Return [X, Y] of the center of cell containing provided text 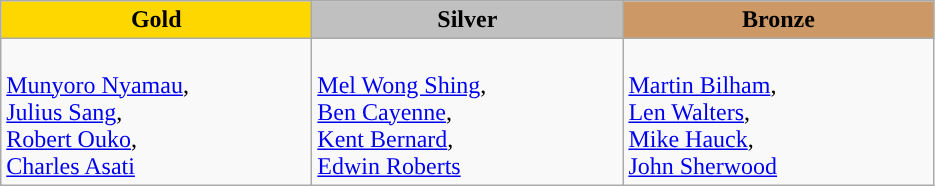
Silver [468, 20]
Munyoro Nyamau,Julius Sang,Robert Ouko,Charles Asati [156, 112]
Martin Bilham,Len Walters,Mike Hauck,John Sherwood [778, 112]
Mel Wong Shing,Ben Cayenne,Kent Bernard,Edwin Roberts [468, 112]
Gold [156, 20]
Bronze [778, 20]
